Detect which cell encompasses the target text, then output its [x, y] center coordinate. 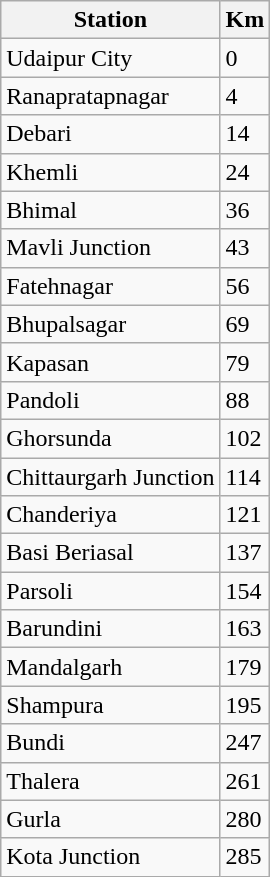
280 [245, 819]
79 [245, 362]
Kapasan [110, 362]
Fatehnagar [110, 286]
4 [245, 96]
Station [110, 20]
154 [245, 591]
Udaipur City [110, 58]
0 [245, 58]
Km [245, 20]
102 [245, 438]
137 [245, 553]
Mavli Junction [110, 248]
Thalera [110, 781]
Bundi [110, 743]
247 [245, 743]
36 [245, 210]
195 [245, 705]
Pandoli [110, 400]
Debari [110, 134]
Gurla [110, 819]
179 [245, 667]
Khemli [110, 172]
Ghorsunda [110, 438]
114 [245, 477]
43 [245, 248]
Ranapratapnagar [110, 96]
14 [245, 134]
121 [245, 515]
Kota Junction [110, 857]
Shampura [110, 705]
69 [245, 324]
56 [245, 286]
Bhimal [110, 210]
Mandalgarh [110, 667]
285 [245, 857]
Barundini [110, 629]
Basi Beriasal [110, 553]
Chittaurgarh Junction [110, 477]
Bhupalsagar [110, 324]
163 [245, 629]
Parsoli [110, 591]
88 [245, 400]
Chanderiya [110, 515]
261 [245, 781]
24 [245, 172]
